Find where the given text appears and provide that cell's center as [X, Y] coordinate. 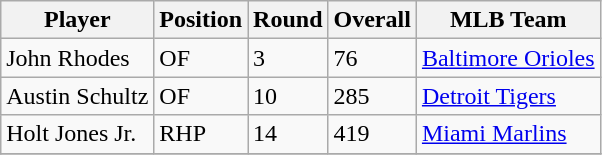
419 [372, 134]
76 [372, 58]
3 [288, 58]
Overall [372, 20]
RHP [201, 134]
Player [78, 20]
Position [201, 20]
14 [288, 134]
MLB Team [508, 20]
John Rhodes [78, 58]
Austin Schultz [78, 96]
Baltimore Orioles [508, 58]
Detroit Tigers [508, 96]
Round [288, 20]
285 [372, 96]
Miami Marlins [508, 134]
Holt Jones Jr. [78, 134]
10 [288, 96]
